Detect which cell encompasses the target text, then output its (X, Y) center coordinate. 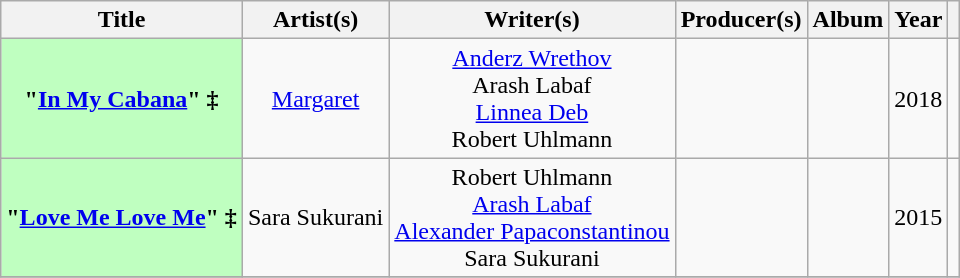
2015 (918, 218)
Margaret (315, 98)
Writer(s) (532, 20)
Producer(s) (741, 20)
Title (122, 20)
"In My Cabana" ‡ (122, 98)
Robert UhlmannArash LabafAlexander PapaconstantinouSara Sukurani (532, 218)
Artist(s) (315, 20)
Year (918, 20)
2018 (918, 98)
Anderz WrethovArash LabafLinnea DebRobert Uhlmann (532, 98)
"Love Me Love Me" ‡ (122, 218)
Sara Sukurani (315, 218)
Album (848, 20)
